Output the [x, y] coordinate of the center of the cell containing the given text.  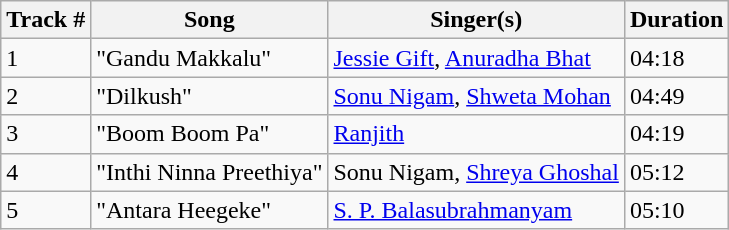
1 [46, 58]
5 [46, 210]
Sonu Nigam, Shweta Mohan [476, 96]
04:18 [676, 58]
04:19 [676, 134]
Sonu Nigam, Shreya Ghoshal [476, 172]
4 [46, 172]
"Antara Heegeke" [210, 210]
Track # [46, 20]
"Boom Boom Pa" [210, 134]
Duration [676, 20]
S. P. Balasubrahmanyam [476, 210]
04:49 [676, 96]
05:12 [676, 172]
"Inthi Ninna Preethiya" [210, 172]
Jessie Gift, Anuradha Bhat [476, 58]
3 [46, 134]
Song [210, 20]
2 [46, 96]
"Dilkush" [210, 96]
"Gandu Makkalu" [210, 58]
Singer(s) [476, 20]
Ranjith [476, 134]
05:10 [676, 210]
